Search for the cell housing the specified text and yield its [x, y] center coordinate. 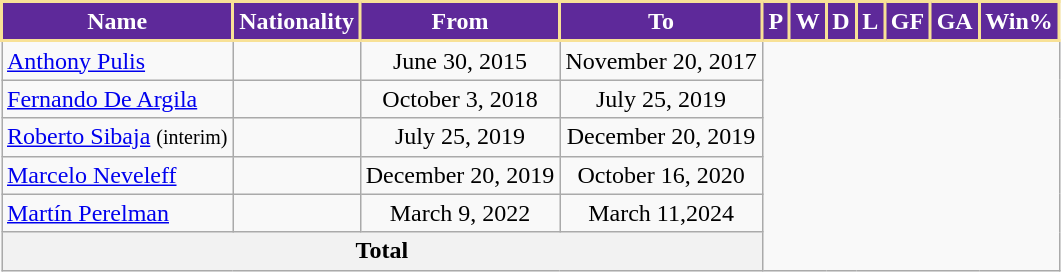
Name [118, 22]
GF [907, 22]
Nationality [296, 22]
To [661, 22]
GA [954, 22]
L [870, 22]
March 9, 2022 [460, 213]
Martín Perelman [118, 213]
Anthony Pulis [118, 60]
March 11,2024 [661, 213]
Fernando De Argila [118, 99]
Roberto Sibaja (interim) [118, 137]
June 30, 2015 [460, 60]
From [460, 22]
Total [382, 251]
Marcelo Neveleff [118, 175]
D [841, 22]
November 20, 2017 [661, 60]
W [808, 22]
P [776, 22]
Win% [1019, 22]
October 3, 2018 [460, 99]
October 16, 2020 [661, 175]
